Return (x, y) of the center of cell containing provided text 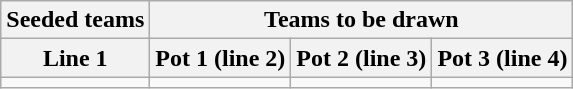
Seeded teams (76, 20)
Pot 1 (line 2) (220, 58)
Pot 2 (line 3) (362, 58)
Line 1 (76, 58)
Pot 3 (line 4) (502, 58)
Teams to be drawn (362, 20)
